Find where the given text appears and provide that cell's center as [X, Y] coordinate. 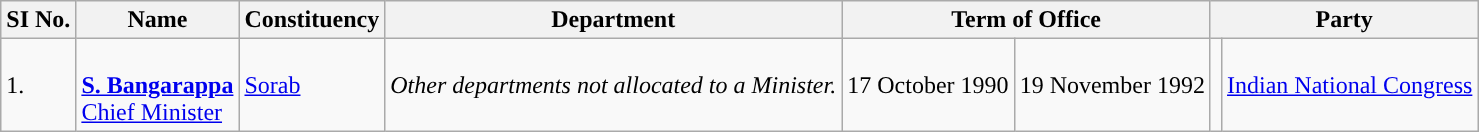
1. [38, 85]
17 October 1990 [928, 85]
Sorab [312, 85]
SI No. [38, 20]
Indian National Congress [1350, 85]
19 November 1992 [1112, 85]
S. BangarappaChief Minister [158, 85]
Department [614, 20]
Party [1344, 20]
Other departments not allocated to a Minister. [614, 85]
Name [158, 20]
Constituency [312, 20]
Term of Office [1026, 20]
